Capture the cell that displays the provided text and extract its [X, Y] central coordinate. 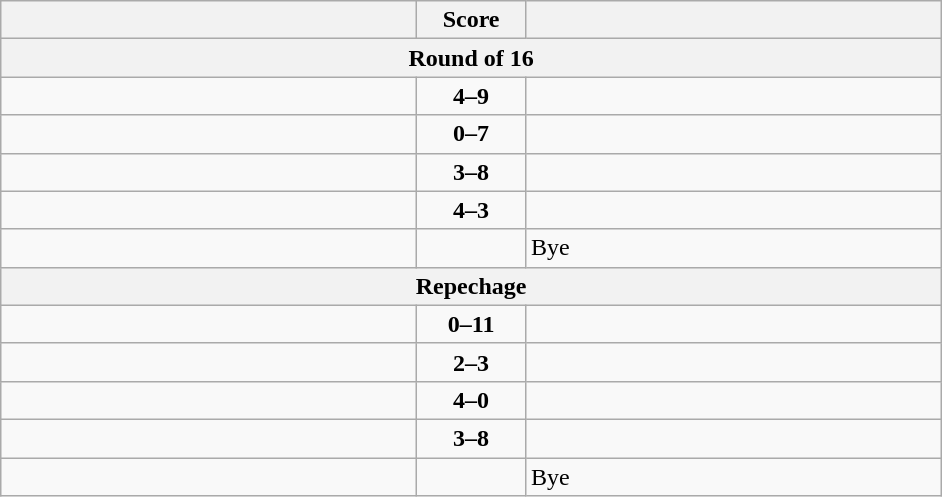
0–7 [472, 134]
Round of 16 [472, 58]
Score [472, 20]
2–3 [472, 362]
4–3 [472, 210]
4–0 [472, 400]
Repechage [472, 286]
0–11 [472, 324]
4–9 [472, 96]
